Capture the cell that displays the provided text and extract its [X, Y] central coordinate. 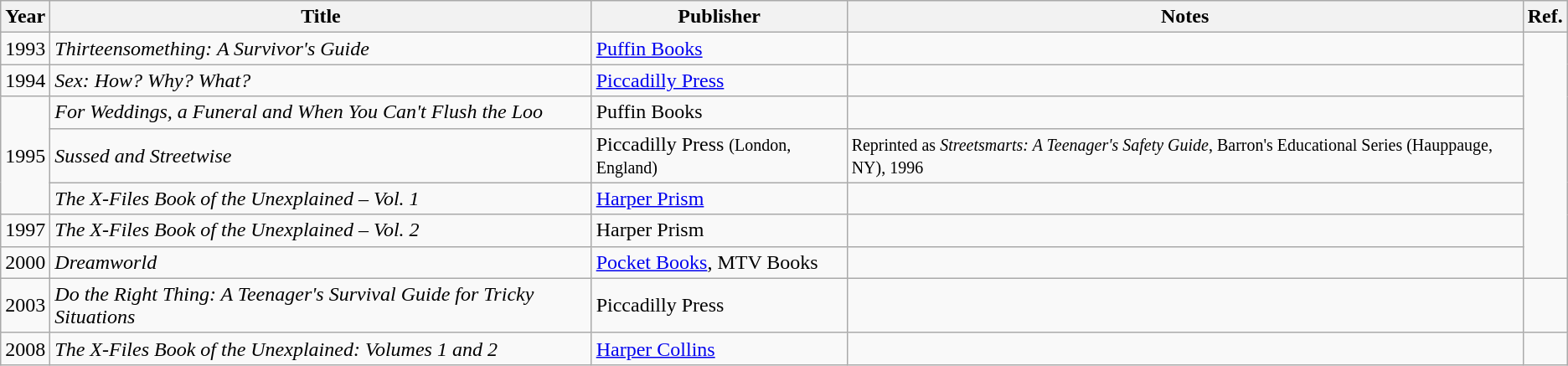
For Weddings, a Funeral and When You Can't Flush the Loo [321, 112]
The X-Files Book of the Unexplained: Volumes 1 and 2 [321, 348]
Do the Right Thing: A Teenager's Survival Guide for Tricky Situations [321, 305]
Ref. [1545, 17]
Notes [1184, 17]
Sussed and Streetwise [321, 156]
Year [25, 17]
Pocket Books, MTV Books [719, 262]
1993 [25, 49]
The X-Files Book of the Unexplained – Vol. 1 [321, 198]
Reprinted as Streetsmarts: A Teenager's Safety Guide, Barron's Educational Series (Hauppauge, NY), 1996 [1184, 156]
Harper Collins [719, 348]
2008 [25, 348]
Piccadilly Press (London, England) [719, 156]
Publisher [719, 17]
Thirteensomething: A Survivor's Guide [321, 49]
The X-Files Book of the Unexplained – Vol. 2 [321, 230]
1995 [25, 156]
1994 [25, 80]
Title [321, 17]
2000 [25, 262]
1997 [25, 230]
2003 [25, 305]
Dreamworld [321, 262]
Sex: How? Why? What? [321, 80]
